Search for the cell housing the specified text and yield its [X, Y] center coordinate. 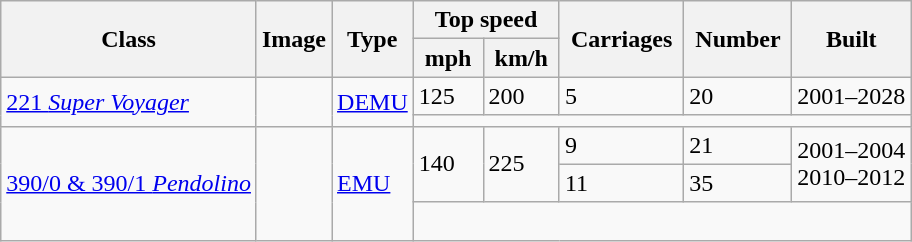
140 [448, 164]
35 [738, 183]
221 Super Voyager [129, 102]
2001–20042010–2012 [852, 164]
11 [621, 183]
EMU [373, 183]
21 [738, 145]
125 [448, 96]
Carriages [621, 39]
Type [373, 39]
km/h [521, 58]
225 [521, 164]
20 [738, 96]
390/0 & 390/1 Pendolino [129, 183]
Number [738, 39]
Image [294, 39]
9 [621, 145]
Class [129, 39]
5 [621, 96]
Top speed [486, 20]
2001–2028 [852, 96]
DEMU [373, 102]
mph [448, 58]
Built [852, 39]
200 [521, 96]
